Scan for the cell matching the given text and deliver its (x, y) coordinate at center. 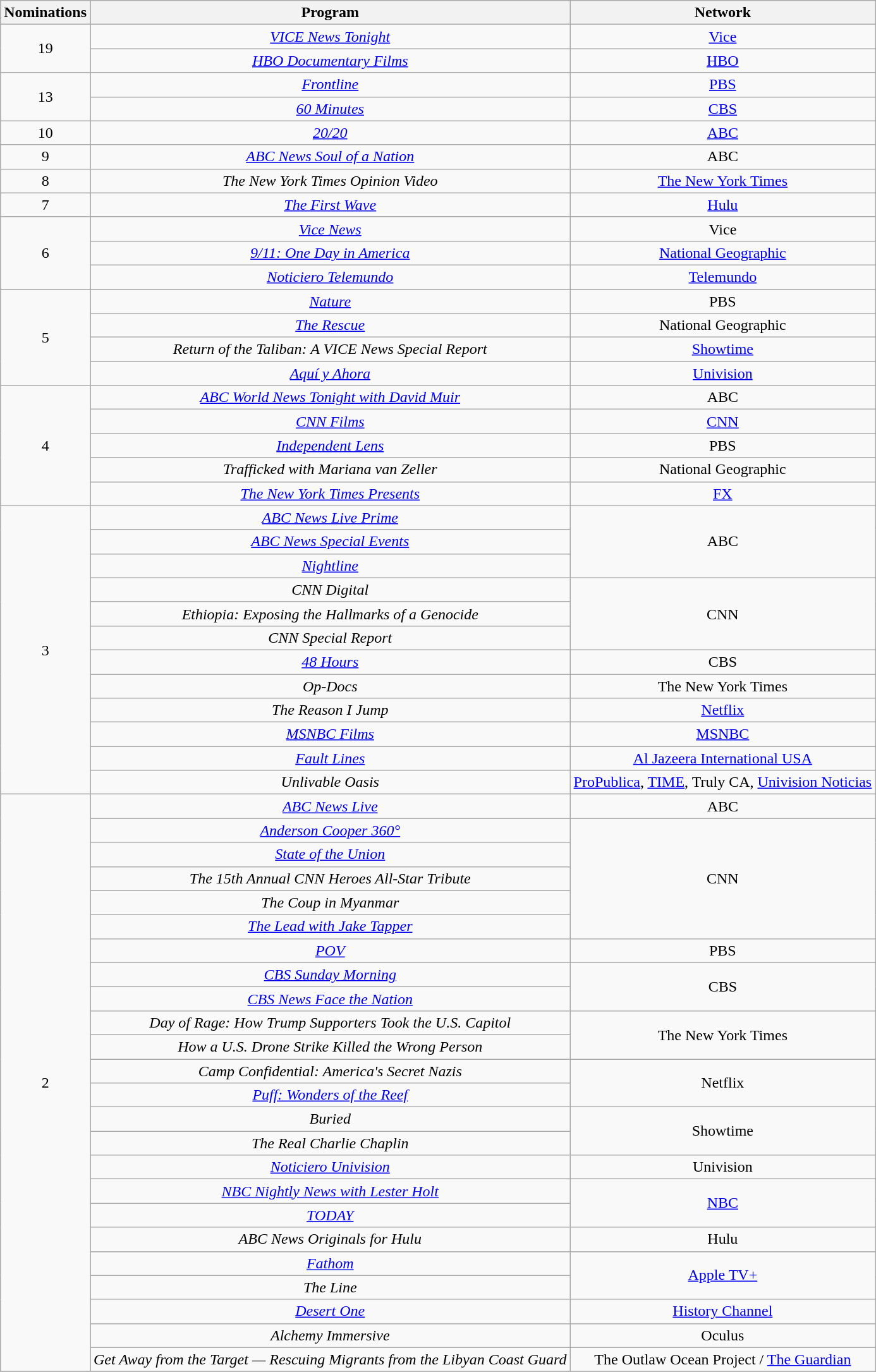
ProPublica, TIME, Truly CA, Univision Noticias (723, 782)
6 (46, 253)
10 (46, 133)
ABC News Live (330, 806)
Program (330, 13)
VICE News Tonight (330, 37)
Nightline (330, 566)
Vice News (330, 229)
CNN Films (330, 422)
The First Wave (330, 205)
13 (46, 97)
ABC World News Tonight with David Muir (330, 398)
CNN Digital (330, 590)
Frontline (330, 85)
How a U.S. Drone Strike Killed the Wrong Person (330, 1047)
2 (46, 1083)
Fault Lines (330, 758)
Return of the Taliban: A VICE News Special Report (330, 349)
7 (46, 205)
60 Minutes (330, 109)
FX (723, 494)
The Outlaw Ocean Project / The Guardian (723, 1359)
CNN Special Report (330, 638)
3 (46, 650)
The Rescue (330, 325)
Op-Docs (330, 686)
19 (46, 49)
9 (46, 157)
8 (46, 181)
Ethiopia: Exposing the Hallmarks of a Genocide (330, 614)
Noticiero Univision (330, 1167)
Noticiero Telemundo (330, 277)
The New York Times Presents (330, 494)
CBS Sunday Morning (330, 974)
48 Hours (330, 662)
Unlivable Oasis (330, 782)
ABC News Originals for Hulu (330, 1239)
Independent Lens (330, 446)
The Lead with Jake Tapper (330, 926)
Camp Confidential: America's Secret Nazis (330, 1071)
The Reason I Jump (330, 710)
Nature (330, 301)
Oculus (723, 1335)
HBO Documentary Films (330, 61)
POV (330, 950)
Alchemy Immersive (330, 1335)
Nominations (46, 13)
Aquí y Ahora (330, 373)
NBC Nightly News with Lester Holt (330, 1191)
Apple TV+ (723, 1275)
MSNBC (723, 734)
Puff: Wonders of the Reef (330, 1095)
ABC News Special Events (330, 542)
9/11: One Day in America (330, 253)
Get Away from the Target — Rescuing Migrants from the Libyan Coast Guard (330, 1359)
TODAY (330, 1215)
ABC News Live Prime (330, 518)
Desert One (330, 1311)
Network (723, 13)
NBC (723, 1203)
HBO (723, 61)
The Line (330, 1287)
State of the Union (330, 854)
20/20 (330, 133)
MSNBC Films (330, 734)
Trafficked with Mariana van Zeller (330, 470)
Anderson Cooper 360° (330, 830)
Telemundo (723, 277)
The New York Times Opinion Video (330, 181)
Al Jazeera International USA (723, 758)
The Real Charlie Chaplin (330, 1143)
Day of Rage: How Trump Supporters Took the U.S. Capitol (330, 1023)
History Channel (723, 1311)
The Coup in Myanmar (330, 902)
5 (46, 337)
The 15th Annual CNN Heroes All-Star Tribute (330, 878)
Buried (330, 1119)
ABC News Soul of a Nation (330, 157)
CBS News Face the Nation (330, 999)
4 (46, 446)
Fathom (330, 1263)
